Search for the cell housing the specified text and yield its [x, y] center coordinate. 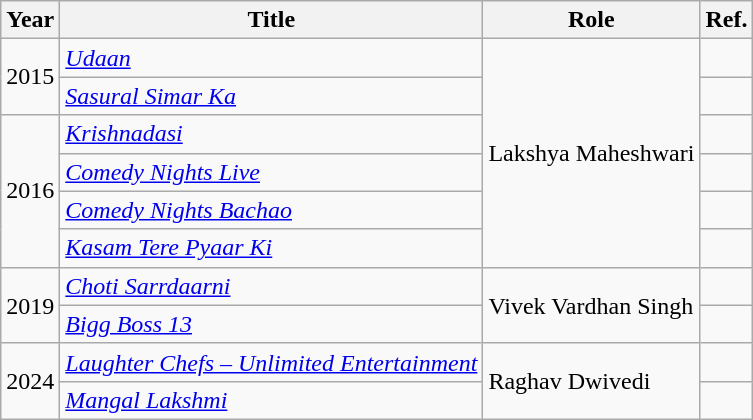
Ref. [726, 20]
2024 [30, 381]
Mangal Lakshmi [272, 400]
Vivek Vardhan Singh [592, 305]
Role [592, 20]
Kasam Tere Pyaar Ki [272, 248]
Year [30, 20]
Laughter Chefs – Unlimited Entertainment [272, 362]
Krishnadasi [272, 134]
Comedy Nights Live [272, 172]
Bigg Boss 13 [272, 324]
Sasural Simar Ka [272, 96]
Choti Sarrdaarni [272, 286]
Raghav Dwivedi [592, 381]
2016 [30, 191]
Comedy Nights Bachao [272, 210]
Title [272, 20]
2019 [30, 305]
2015 [30, 77]
Lakshya Maheshwari [592, 153]
Udaan [272, 58]
